Determine the (x, y) coordinate at the center of the cell enclosing the given text.  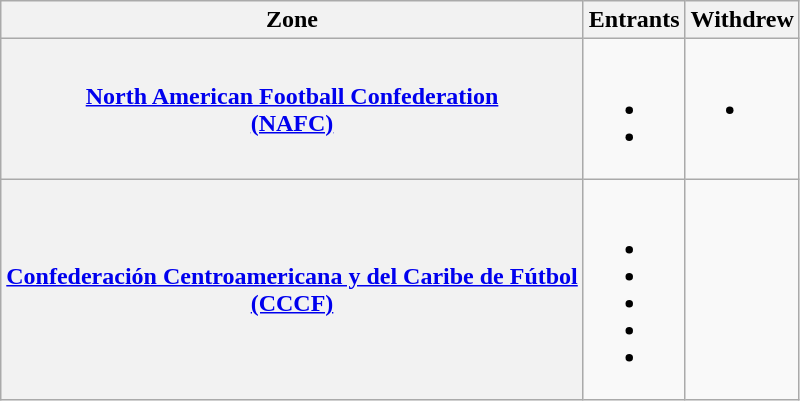
North American Football Confederation(NAFC) (292, 109)
Withdrew (742, 20)
Confederación Centroamericana y del Caribe de Fútbol(CCCF) (292, 290)
Zone (292, 20)
Entrants (634, 20)
